Capture the cell that displays the provided text and extract its [x, y] central coordinate. 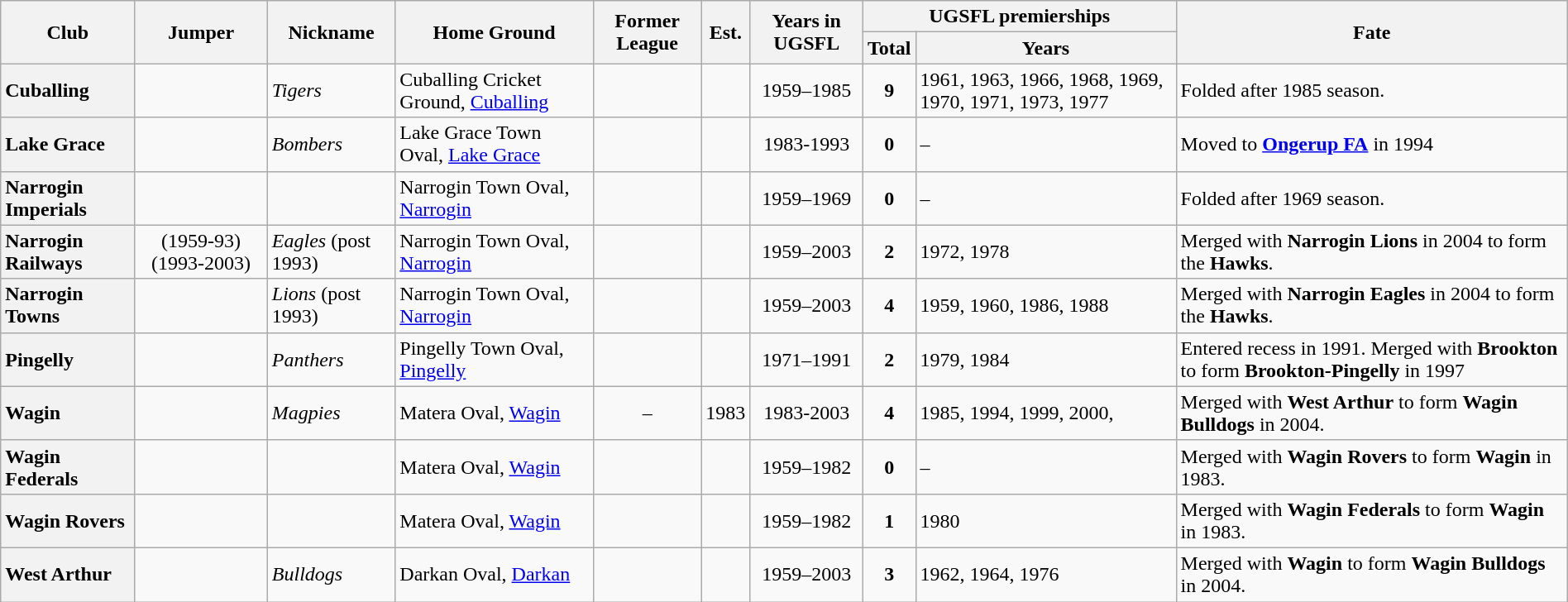
Total [890, 48]
Est. [726, 32]
Lake Grace Town Oval, Lake Grace [495, 144]
Merged with West Arthur to form Wagin Bulldogs in 2004. [1371, 413]
Wagin Rovers [68, 521]
Lions (post 1993) [331, 306]
1985, 1994, 1999, 2000, [1045, 413]
1959–1969 [807, 198]
9 [890, 91]
Merged with Narrogin Eagles in 2004 to form the Hawks. [1371, 306]
Entered recess in 1991. Merged with Brookton to form Brookton-Pingelly in 1997 [1371, 359]
Merged with Wagin to form Wagin Bulldogs in 2004. [1371, 574]
3 [890, 574]
Eagles (post 1993) [331, 251]
1983 [726, 413]
1980 [1045, 521]
Moved to Ongerup FA in 1994 [1371, 144]
Merged with Wagin Rovers to form Wagin in 1983. [1371, 466]
Narrogin Railways [68, 251]
1983-2003 [807, 413]
Narrogin Towns [68, 306]
Lake Grace [68, 144]
1979, 1984 [1045, 359]
1959–1985 [807, 91]
Years in UGSFL [807, 32]
Bulldogs [331, 574]
Panthers [331, 359]
(1959-93)(1993-2003) [201, 251]
1 [890, 521]
1962, 1964, 1976 [1045, 574]
UGSFL premierships [1021, 17]
West Arthur [68, 574]
Tigers [331, 91]
Folded after 1985 season. [1371, 91]
1983-1993 [807, 144]
Merged with Wagin Federals to form Wagin in 1983. [1371, 521]
Merged with Narrogin Lions in 2004 to form the Hawks. [1371, 251]
Jumper [201, 32]
Home Ground [495, 32]
Former League [647, 32]
1972, 1978 [1045, 251]
Wagin Federals [68, 466]
Cuballing Cricket Ground, Cuballing [495, 91]
Nickname [331, 32]
Narrogin Imperials [68, 198]
Pingelly Town Oval, Pingelly [495, 359]
Folded after 1969 season. [1371, 198]
Wagin [68, 413]
Cuballing [68, 91]
Magpies [331, 413]
Pingelly [68, 359]
Darkan Oval, Darkan [495, 574]
Bombers [331, 144]
Club [68, 32]
1959, 1960, 1986, 1988 [1045, 306]
Fate [1371, 32]
1971–1991 [807, 359]
Years [1045, 48]
1961, 1963, 1966, 1968, 1969, 1970, 1971, 1973, 1977 [1045, 91]
